Extract the (x, y) coordinate from the center of the cell holding the provided text.  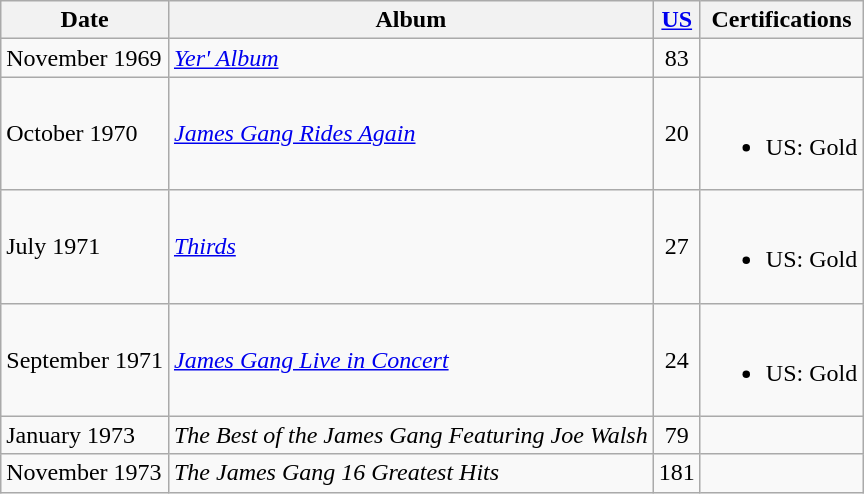
20 (676, 134)
January 1973 (85, 435)
Certifications (781, 20)
83 (676, 58)
July 1971 (85, 246)
The James Gang 16 Greatest Hits (410, 473)
US (676, 20)
September 1971 (85, 360)
November 1973 (85, 473)
27 (676, 246)
181 (676, 473)
The Best of the James Gang Featuring Joe Walsh (410, 435)
24 (676, 360)
October 1970 (85, 134)
James Gang Live in Concert (410, 360)
James Gang Rides Again (410, 134)
79 (676, 435)
Date (85, 20)
Yer' Album (410, 58)
Album (410, 20)
November 1969 (85, 58)
Thirds (410, 246)
